From the cell containing the given text, extract its center point as (x, y) coordinate. 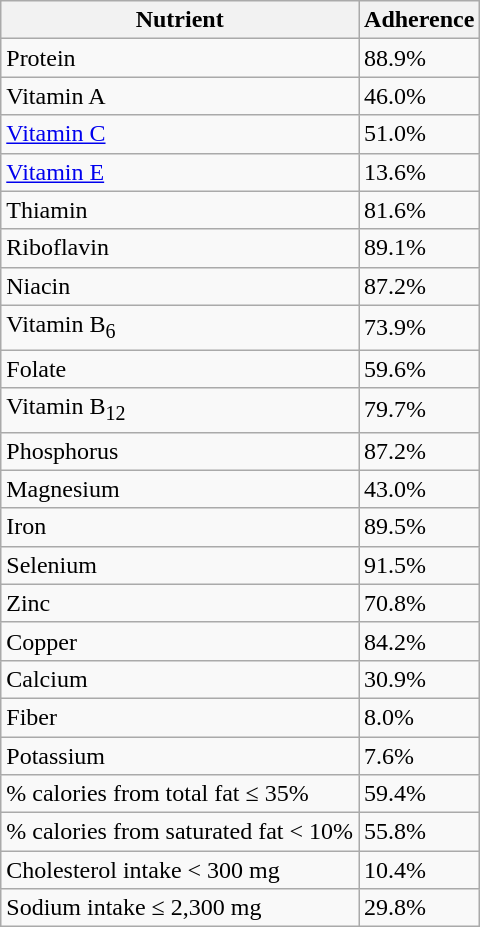
30.9% (420, 679)
51.0% (420, 134)
Zinc (180, 603)
Sodium intake ≤ 2,300 mg (180, 908)
Magnesium (180, 489)
Folate (180, 369)
Phosphorus (180, 451)
% calories from total fat ≤ 35% (180, 794)
Potassium (180, 755)
10.4% (420, 870)
Vitamin A (180, 96)
Copper (180, 641)
55.8% (420, 832)
59.4% (420, 794)
73.9% (420, 327)
91.5% (420, 565)
Calcium (180, 679)
70.8% (420, 603)
88.9% (420, 58)
Niacin (180, 286)
7.6% (420, 755)
89.5% (420, 527)
Vitamin B12 (180, 410)
46.0% (420, 96)
Protein (180, 58)
8.0% (420, 717)
79.7% (420, 410)
Iron (180, 527)
Fiber (180, 717)
Vitamin C (180, 134)
Adherence (420, 20)
Thiamin (180, 210)
Vitamin B6 (180, 327)
Vitamin E (180, 172)
% calories from saturated fat < 10% (180, 832)
81.6% (420, 210)
Riboflavin (180, 248)
13.6% (420, 172)
Selenium (180, 565)
29.8% (420, 908)
Nutrient (180, 20)
89.1% (420, 248)
84.2% (420, 641)
43.0% (420, 489)
Cholesterol intake < 300 mg (180, 870)
59.6% (420, 369)
